Scan for the cell matching the given text and deliver its (X, Y) coordinate at center. 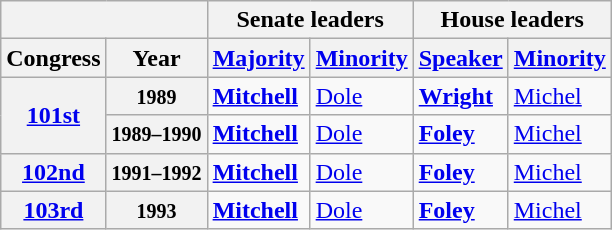
103rd (54, 210)
Senate leaders (310, 20)
1991–1992 (156, 172)
102nd (54, 172)
1989 (156, 96)
House leaders (512, 20)
1989–1990 (156, 134)
Speaker (460, 58)
Year (156, 58)
Wright (460, 96)
Congress (54, 58)
101st (54, 115)
Majority (258, 58)
1993 (156, 210)
